Find where the given text appears and provide that cell's center as (x, y) coordinate. 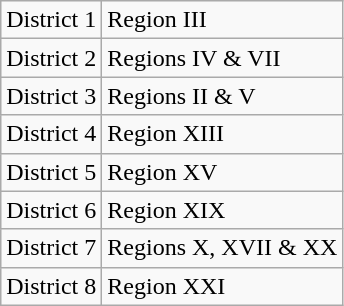
Regions II & V (222, 96)
Region XIII (222, 134)
Region XV (222, 172)
District 1 (52, 20)
District 5 (52, 172)
Regions IV & VII (222, 58)
District 4 (52, 134)
Region III (222, 20)
District 3 (52, 96)
District 6 (52, 210)
Region XXI (222, 286)
Regions X, XVII & XX (222, 248)
District 7 (52, 248)
District 2 (52, 58)
Region XIX (222, 210)
District 8 (52, 286)
